Find where the given text appears and provide that cell's center as [X, Y] coordinate. 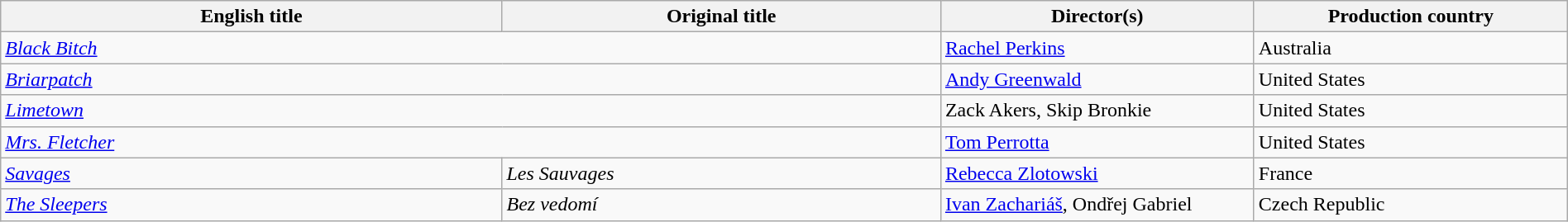
Rebecca Zlotowski [1097, 173]
English title [251, 17]
Tom Perrotta [1097, 142]
Production country [1411, 17]
France [1411, 173]
Mrs. Fletcher [471, 142]
Black Bitch [471, 48]
Zack Akers, Skip Bronkie [1097, 111]
Andy Greenwald [1097, 79]
Director(s) [1097, 17]
Limetown [471, 111]
Australia [1411, 48]
Bez vedomí [721, 205]
The Sleepers [251, 205]
Rachel Perkins [1097, 48]
Ivan Zachariáš, Ondřej Gabriel [1097, 205]
Original title [721, 17]
Czech Republic [1411, 205]
Briarpatch [471, 79]
Les Sauvages [721, 173]
Savages [251, 173]
